Determine the (X, Y) coordinate at the center of the cell enclosing the given text.  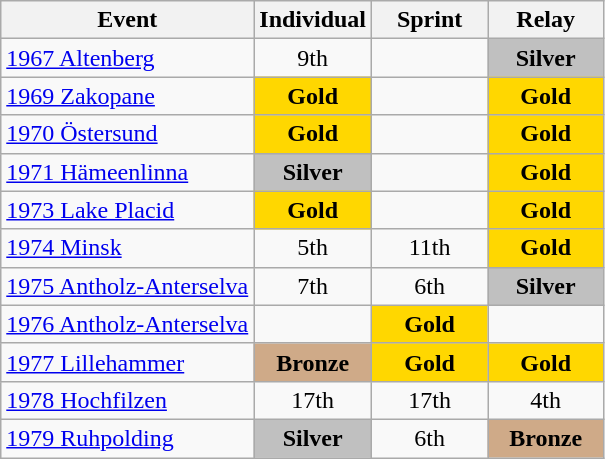
1973 Lake Placid (128, 210)
Event (128, 20)
Individual (313, 20)
Relay (546, 20)
1970 Östersund (128, 134)
Sprint (430, 20)
1978 Hochfilzen (128, 400)
1975 Antholz-Anterselva (128, 286)
1979 Ruhpolding (128, 438)
5th (313, 248)
1977 Lillehammer (128, 362)
1969 Zakopane (128, 96)
9th (313, 58)
1971 Hämeenlinna (128, 172)
1967 Altenberg (128, 58)
1976 Antholz-Anterselva (128, 324)
4th (546, 400)
11th (430, 248)
7th (313, 286)
1974 Minsk (128, 248)
